Output the [X, Y] coordinate of the center of the cell containing the given text.  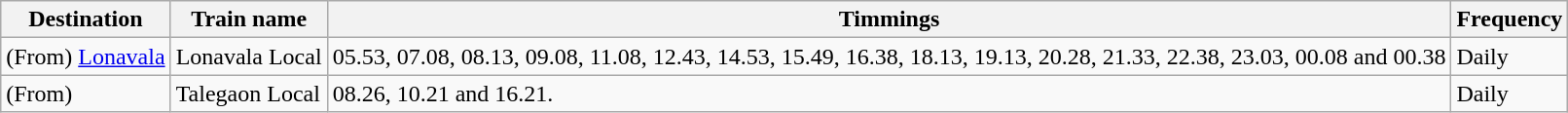
Talegaon Local [249, 94]
Timmings [890, 19]
08.26, 10.21 and 16.21. [890, 94]
Lonavala Local [249, 56]
(From) Lonavala [86, 56]
Train name [249, 19]
Frequency [1510, 19]
(From) [86, 94]
05.53, 07.08, 08.13, 09.08, 11.08, 12.43, 14.53, 15.49, 16.38, 18.13, 19.13, 20.28, 21.33, 22.38, 23.03, 00.08 and 00.38 [890, 56]
Destination [86, 19]
